Locate the cell with the specified text and output its (X, Y) center coordinate. 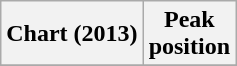
Chart (2013) (72, 34)
Peakposition (189, 34)
